Output the [x, y] coordinate of the center of the cell containing the given text.  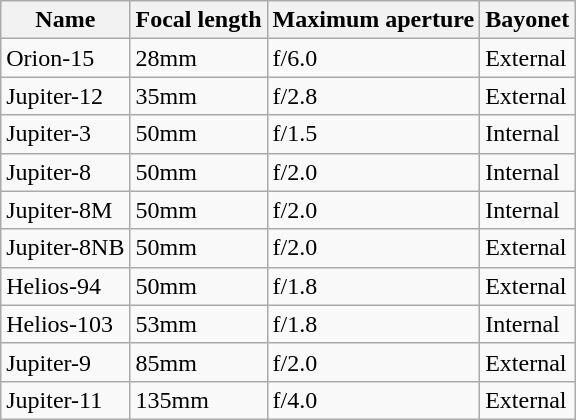
Jupiter-3 [66, 134]
Jupiter-8 [66, 172]
Orion-15 [66, 58]
35mm [198, 96]
Jupiter-11 [66, 400]
Focal length [198, 20]
28mm [198, 58]
Maximum aperture [374, 20]
53mm [198, 324]
Jupiter-12 [66, 96]
Jupiter-9 [66, 362]
Name [66, 20]
135mm [198, 400]
Helios-103 [66, 324]
f/2.8 [374, 96]
Helios-94 [66, 286]
Jupiter-8NB [66, 248]
85mm [198, 362]
f/4.0 [374, 400]
Jupiter-8M [66, 210]
f/6.0 [374, 58]
f/1.5 [374, 134]
Bayonet [528, 20]
